Output the (x, y) coordinate of the center of the cell containing the given text.  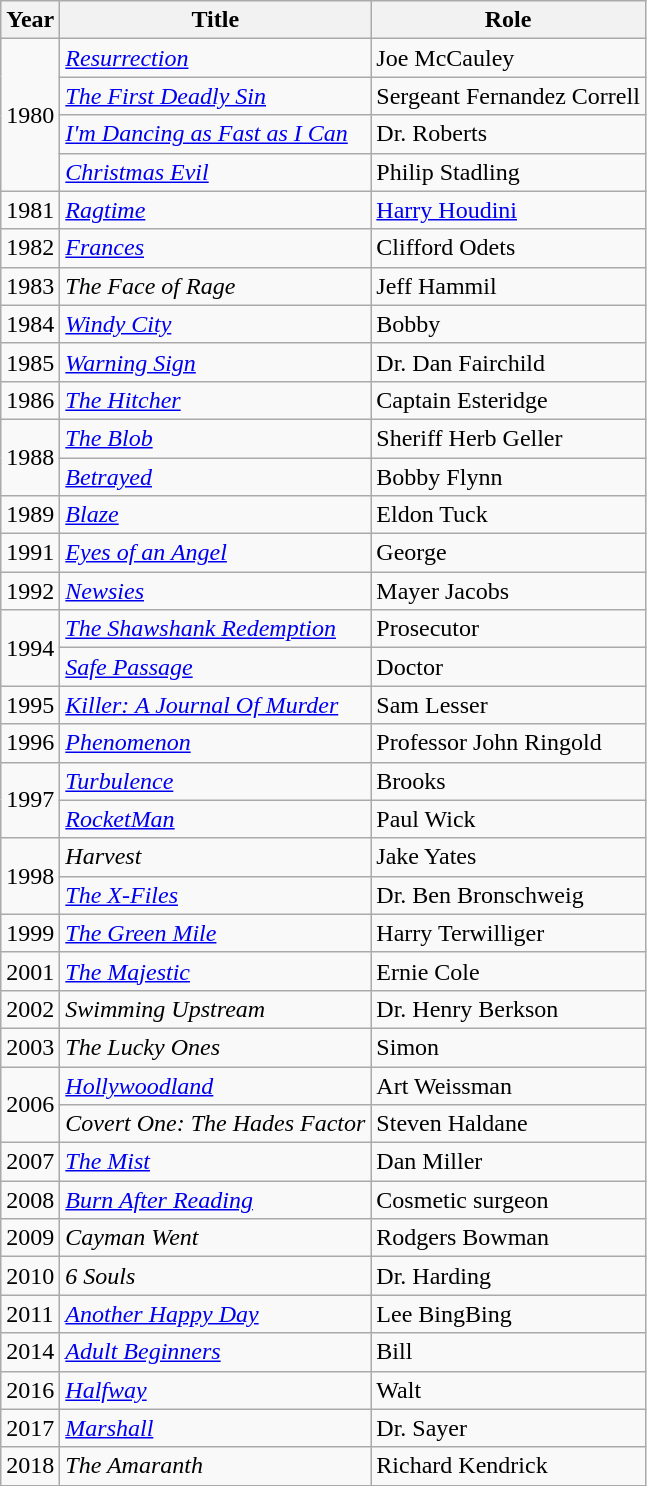
The Hitcher (216, 400)
1983 (30, 286)
1995 (30, 705)
Dr. Roberts (508, 134)
George (508, 553)
Professor John Ringold (508, 743)
1985 (30, 362)
Jake Yates (508, 857)
2006 (30, 1104)
Joe McCauley (508, 58)
Burn After Reading (216, 1200)
Bobby (508, 324)
Dr. Ben Bronschweig (508, 895)
1982 (30, 248)
1988 (30, 457)
Swimming Upstream (216, 1009)
Covert One: The Hades Factor (216, 1124)
Windy City (216, 324)
The Mist (216, 1162)
Sergeant Fernandez Correll (508, 96)
Bobby Flynn (508, 477)
2014 (30, 1352)
6 Souls (216, 1276)
2017 (30, 1428)
Philip Stadling (508, 172)
2010 (30, 1276)
Eyes of an Angel (216, 553)
The Green Mile (216, 933)
Betrayed (216, 477)
Eldon Tuck (508, 515)
Blaze (216, 515)
Cosmetic surgeon (508, 1200)
Walt (508, 1390)
Adult Beginners (216, 1352)
Bill (508, 1352)
Prosecutor (508, 629)
The Blob (216, 438)
Resurrection (216, 58)
Newsies (216, 591)
1992 (30, 591)
RocketMan (216, 819)
Harry Terwilliger (508, 933)
Dan Miller (508, 1162)
The Lucky Ones (216, 1047)
Rodgers Bowman (508, 1238)
1999 (30, 933)
Ernie Cole (508, 971)
Marshall (216, 1428)
Cayman Went (216, 1238)
2018 (30, 1466)
Lee BingBing (508, 1314)
Dr. Sayer (508, 1428)
The Shawshank Redemption (216, 629)
Jeff Hammil (508, 286)
Sam Lesser (508, 705)
Mayer Jacobs (508, 591)
Title (216, 20)
1986 (30, 400)
Ragtime (216, 210)
Christmas Evil (216, 172)
The First Deadly Sin (216, 96)
Halfway (216, 1390)
Killer: A Journal Of Murder (216, 705)
Role (508, 20)
Turbulence (216, 781)
Steven Haldane (508, 1124)
1981 (30, 210)
The Face of Rage (216, 286)
2016 (30, 1390)
The Majestic (216, 971)
I'm Dancing as Fast as I Can (216, 134)
Sheriff Herb Geller (508, 438)
Frances (216, 248)
2011 (30, 1314)
Doctor (508, 667)
Phenomenon (216, 743)
Hollywoodland (216, 1085)
1989 (30, 515)
Art Weissman (508, 1085)
Harry Houdini (508, 210)
Brooks (508, 781)
2008 (30, 1200)
Richard Kendrick (508, 1466)
Simon (508, 1047)
2007 (30, 1162)
Dr. Dan Fairchild (508, 362)
2009 (30, 1238)
Safe Passage (216, 667)
2001 (30, 971)
The X-Files (216, 895)
1997 (30, 800)
2002 (30, 1009)
Paul Wick (508, 819)
1998 (30, 876)
1980 (30, 115)
1996 (30, 743)
Warning Sign (216, 362)
Year (30, 20)
Dr. Harding (508, 1276)
Harvest (216, 857)
The Amaranth (216, 1466)
Clifford Odets (508, 248)
1991 (30, 553)
Another Happy Day (216, 1314)
Dr. Henry Berkson (508, 1009)
2003 (30, 1047)
1994 (30, 648)
1984 (30, 324)
Captain Esteridge (508, 400)
